Return [X, Y] of the center of cell containing provided text 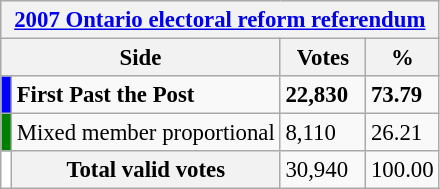
26.21 [402, 133]
8,110 [323, 133]
Votes [323, 58]
22,830 [323, 95]
Mixed member proportional [146, 133]
Total valid votes [146, 170]
% [402, 58]
100.00 [402, 170]
2007 Ontario electoral reform referendum [220, 20]
73.79 [402, 95]
Side [140, 58]
30,940 [323, 170]
First Past the Post [146, 95]
